Detect which cell encompasses the target text, then output its (X, Y) center coordinate. 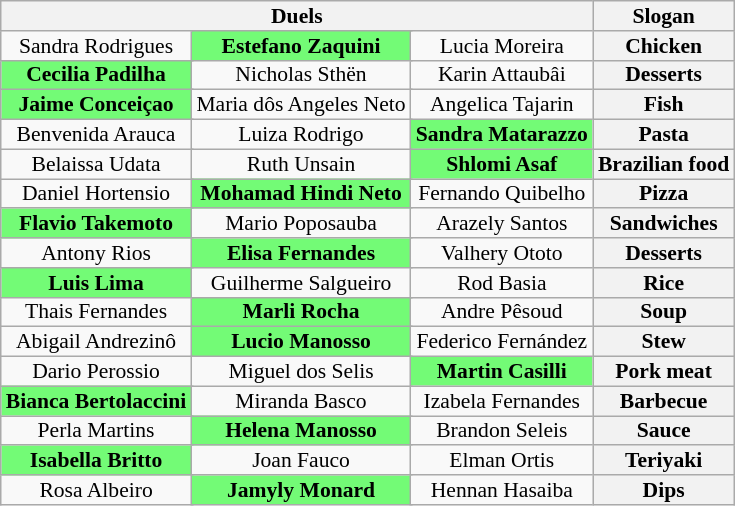
Nicholas Sthën (300, 75)
Abigail Andrezinô (96, 342)
Rosa Albeiro (96, 490)
Elman Ortis (502, 461)
Isabella Britto (96, 461)
Valhery Ototo (502, 253)
Sandra Rodrigues (96, 46)
Martin Casilli (502, 372)
Helena Manosso (300, 431)
Joan Fauco (300, 461)
Maria dôs Angeles Neto (300, 105)
Stew (664, 342)
Jamyly Monard (300, 490)
Slogan (664, 16)
Sauce (664, 431)
Elisa Fernandes (300, 253)
Soup (664, 312)
Teriyaki (664, 461)
Cecilia Padilha (96, 75)
Estefano Zaquini (300, 46)
Fish (664, 105)
Guilherme Salgueiro (300, 283)
Karin Attaubâi (502, 75)
Federico Fernández (502, 342)
Belaissa Udata (96, 164)
Pork meat (664, 372)
Mohamad Hindi Neto (300, 194)
Perla Martins (96, 431)
Miranda Basco (300, 401)
Hennan Hasaiba (502, 490)
Brandon Seleis (502, 431)
Arazely Santos (502, 224)
Brazilian food (664, 164)
Fernando Quibelho (502, 194)
Sandwiches (664, 224)
Shlomi Asaf (502, 164)
Izabela Fernandes (502, 401)
Daniel Hortensio (96, 194)
Luis Lima (96, 283)
Pizza (664, 194)
Miguel dos Selis (300, 372)
Sandra Matarazzo (502, 135)
Dario Perossio (96, 372)
Andre Pêsoud (502, 312)
Ruth Unsain (300, 164)
Lucia Moreira (502, 46)
Thais Fernandes (96, 312)
Angelica Tajarin (502, 105)
Lucio Manosso (300, 342)
Chicken (664, 46)
Marli Rocha (300, 312)
Mario Poposauba (300, 224)
Rod Basia (502, 283)
Rice (664, 283)
Flavio Takemoto (96, 224)
Pasta (664, 135)
Barbecue (664, 401)
Luiza Rodrigo (300, 135)
Bianca Bertolaccini (96, 401)
Duels (297, 16)
Dips (664, 490)
Antony Rios (96, 253)
Jaime Conceiçao (96, 105)
Benvenida Arauca (96, 135)
